Extract the [X, Y] coordinate from the center of the cell holding the provided text.  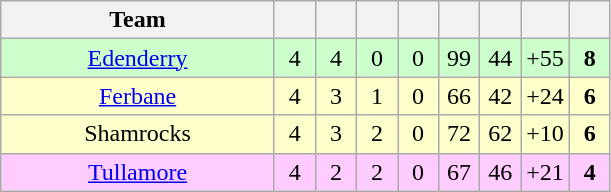
42 [500, 96]
67 [460, 172]
8 [590, 58]
62 [500, 134]
Ferbane [138, 96]
66 [460, 96]
99 [460, 58]
Team [138, 20]
Shamrocks [138, 134]
44 [500, 58]
72 [460, 134]
Edenderry [138, 58]
Tullamore [138, 172]
+10 [546, 134]
1 [376, 96]
+21 [546, 172]
+55 [546, 58]
+24 [546, 96]
46 [500, 172]
